Search for the cell housing the specified text and yield its [x, y] center coordinate. 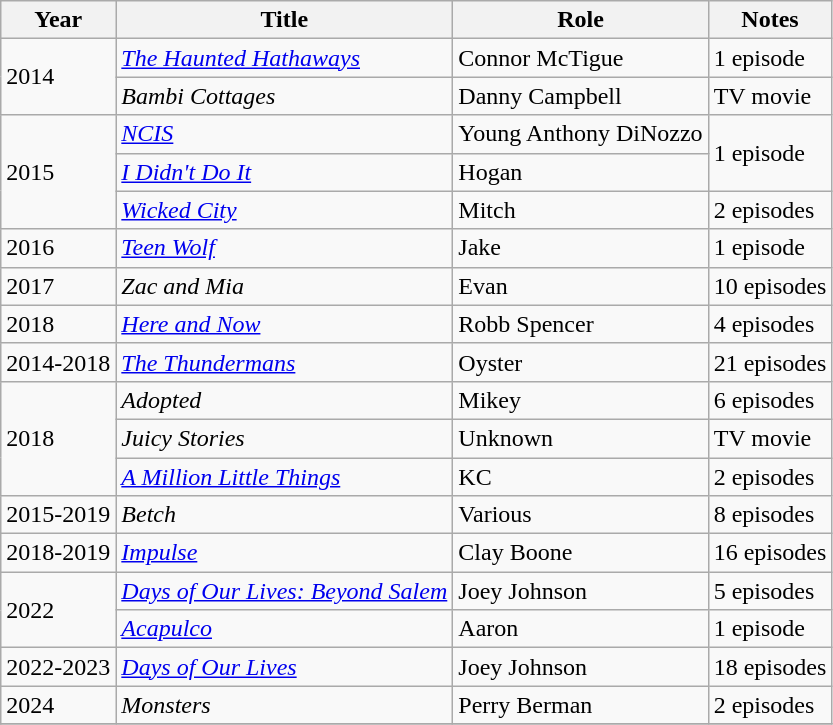
Zac and Mia [284, 286]
5 episodes [770, 591]
Unknown [580, 438]
Teen Wolf [284, 248]
18 episodes [770, 667]
2015 [58, 172]
Adopted [284, 400]
Title [284, 20]
2017 [58, 286]
2014-2018 [58, 362]
Betch [284, 515]
Acapulco [284, 629]
Role [580, 20]
The Haunted Hathaways [284, 58]
8 episodes [770, 515]
Aaron [580, 629]
Evan [580, 286]
A Million Little Things [284, 477]
The Thundermans [284, 362]
Here and Now [284, 324]
Jake [580, 248]
16 episodes [770, 553]
21 episodes [770, 362]
2016 [58, 248]
Mikey [580, 400]
2014 [58, 77]
Connor McTigue [580, 58]
Bambi Cottages [284, 96]
Days of Our Lives [284, 667]
10 episodes [770, 286]
Wicked City [284, 210]
Notes [770, 20]
Young Anthony DiNozzo [580, 134]
I Didn't Do It [284, 172]
KC [580, 477]
2015-2019 [58, 515]
Various [580, 515]
4 episodes [770, 324]
2022 [58, 610]
Mitch [580, 210]
Oyster [580, 362]
Juicy Stories [284, 438]
Robb Spencer [580, 324]
Impulse [284, 553]
Year [58, 20]
2024 [58, 705]
Clay Boone [580, 553]
Perry Berman [580, 705]
Days of Our Lives: Beyond Salem [284, 591]
Monsters [284, 705]
NCIS [284, 134]
2022-2023 [58, 667]
Danny Campbell [580, 96]
6 episodes [770, 400]
2018-2019 [58, 553]
Hogan [580, 172]
